Search for the cell housing the specified text and yield its [x, y] center coordinate. 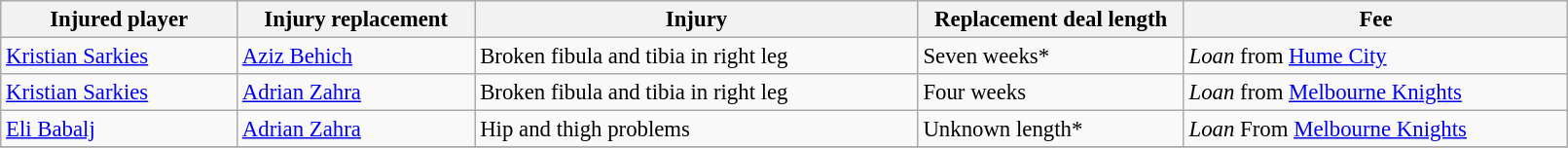
Loan from Hume City [1376, 56]
Eli Babalj [119, 129]
Fee [1376, 19]
Loan From Melbourne Knights [1376, 129]
Injured player [119, 19]
Unknown length* [1051, 129]
Aziz Behich [356, 56]
Loan from Melbourne Knights [1376, 92]
Hip and thigh problems [697, 129]
Seven weeks* [1051, 56]
Four weeks [1051, 92]
Replacement deal length [1051, 19]
Injury [697, 19]
Injury replacement [356, 19]
